From the cell containing the given text, extract its center point as [x, y] coordinate. 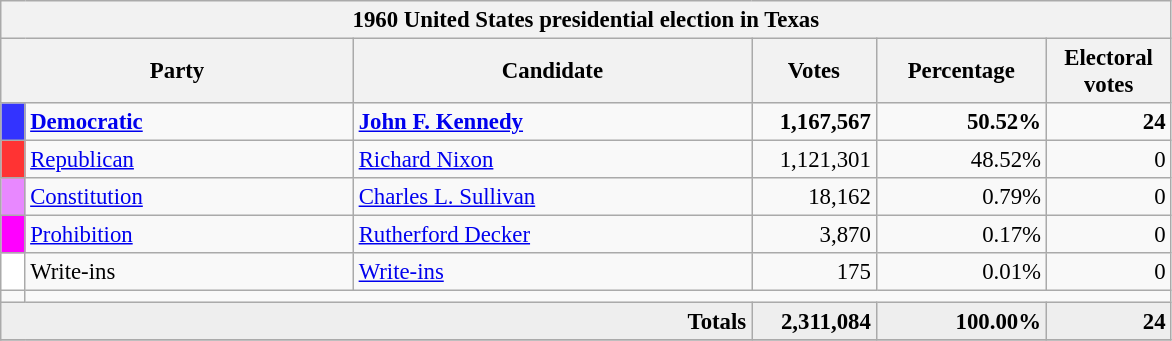
Charles L. Sullivan [552, 197]
2,311,084 [814, 321]
Electoral votes [1108, 72]
Prohibition [189, 235]
50.52% [961, 122]
100.00% [961, 321]
175 [814, 273]
Republican [189, 160]
Candidate [552, 72]
Richard Nixon [552, 160]
Rutherford Decker [552, 235]
Votes [814, 72]
John F. Kennedy [552, 122]
3,870 [814, 235]
0.01% [961, 273]
1,167,567 [814, 122]
Constitution [189, 197]
Totals [376, 321]
18,162 [814, 197]
1960 United States presidential election in Texas [586, 20]
48.52% [961, 160]
0.17% [961, 235]
Percentage [961, 72]
Democratic [189, 122]
0.79% [961, 197]
Party [178, 72]
1,121,301 [814, 160]
